Scan for the cell matching the given text and deliver its [X, Y] coordinate at center. 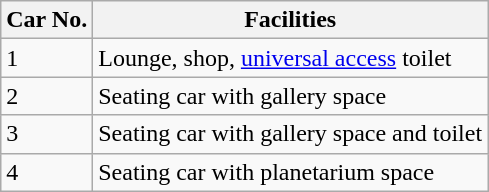
Seating car with gallery space and toilet [290, 134]
Seating car with planetarium space [290, 172]
2 [47, 96]
Car No. [47, 20]
3 [47, 134]
Lounge, shop, universal access toilet [290, 58]
Facilities [290, 20]
4 [47, 172]
1 [47, 58]
Seating car with gallery space [290, 96]
